Locate the cell with the specified text and output its (x, y) center coordinate. 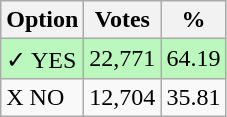
✓ YES (42, 59)
35.81 (194, 97)
64.19 (194, 59)
Votes (122, 20)
% (194, 20)
12,704 (122, 97)
22,771 (122, 59)
Option (42, 20)
X NO (42, 97)
